For the text-containing cell, return its midpoint in (x, y) coordinate format. 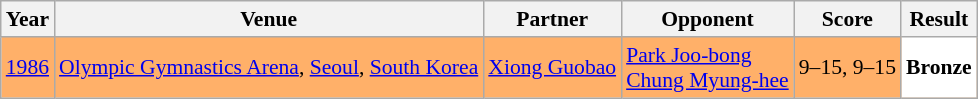
Partner (552, 19)
Venue (268, 19)
1986 (28, 68)
Bronze (939, 68)
Olympic Gymnastics Arena, Seoul, South Korea (268, 68)
Score (848, 19)
Opponent (708, 19)
Park Joo-bong Chung Myung-hee (708, 68)
Result (939, 19)
9–15, 9–15 (848, 68)
Year (28, 19)
Xiong Guobao (552, 68)
